For the text-containing cell, return its midpoint in [X, Y] coordinate format. 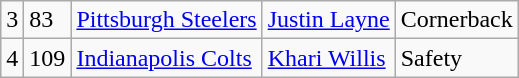
3 [12, 20]
Pittsburgh Steelers [166, 20]
Cornerback [456, 20]
Indianapolis Colts [166, 58]
Justin Layne [328, 20]
4 [12, 58]
109 [48, 58]
83 [48, 20]
Safety [456, 58]
Khari Willis [328, 58]
